Determine the (X, Y) coordinate at the center of the cell enclosing the given text.  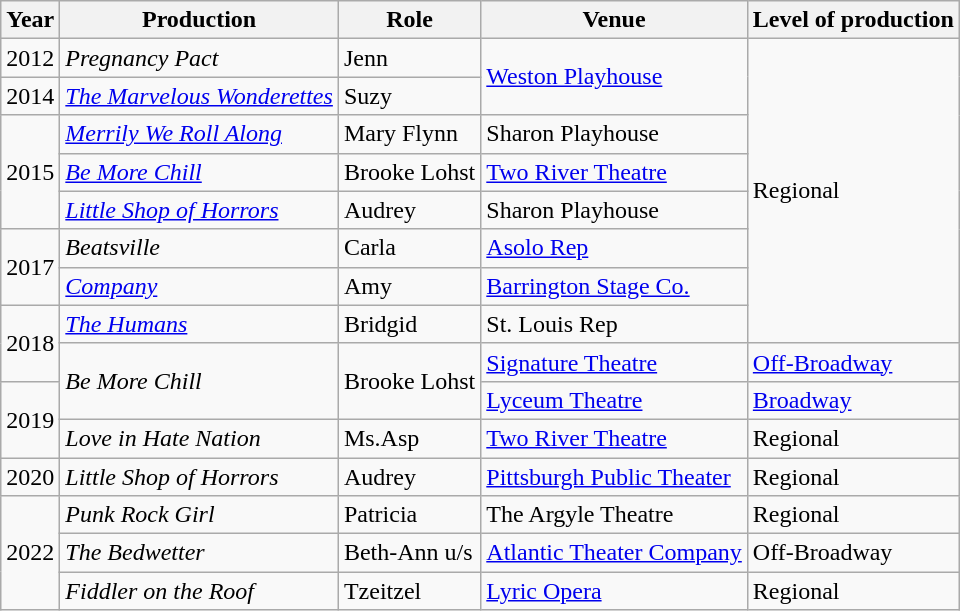
Asolo Rep (614, 248)
2017 (30, 267)
Barrington Stage Co. (614, 286)
2015 (30, 172)
Love in Hate Nation (200, 438)
Pregnancy Pact (200, 58)
Beatsville (200, 248)
Broadway (853, 400)
Fiddler on the Roof (200, 591)
Tzeitzel (409, 591)
2022 (30, 553)
Suzy (409, 96)
Punk Rock Girl (200, 515)
Level of production (853, 20)
2018 (30, 343)
Patricia (409, 515)
Pittsburgh Public Theater (614, 477)
Role (409, 20)
Merrily We Roll Along (200, 134)
2019 (30, 419)
2014 (30, 96)
Company (200, 286)
2020 (30, 477)
Jenn (409, 58)
Amy (409, 286)
Ms.Asp (409, 438)
Atlantic Theater Company (614, 553)
The Marvelous Wonderettes (200, 96)
Venue (614, 20)
Signature Theatre (614, 362)
Production (200, 20)
Carla (409, 248)
2012 (30, 58)
Lyceum Theatre (614, 400)
The Bedwetter (200, 553)
Weston Playhouse (614, 77)
Mary Flynn (409, 134)
Beth-Ann u/s (409, 553)
The Humans (200, 324)
Bridgid (409, 324)
St. Louis Rep (614, 324)
Lyric Opera (614, 591)
The Argyle Theatre (614, 515)
Year (30, 20)
